Extract the (x, y) coordinate from the center of the cell holding the provided text.  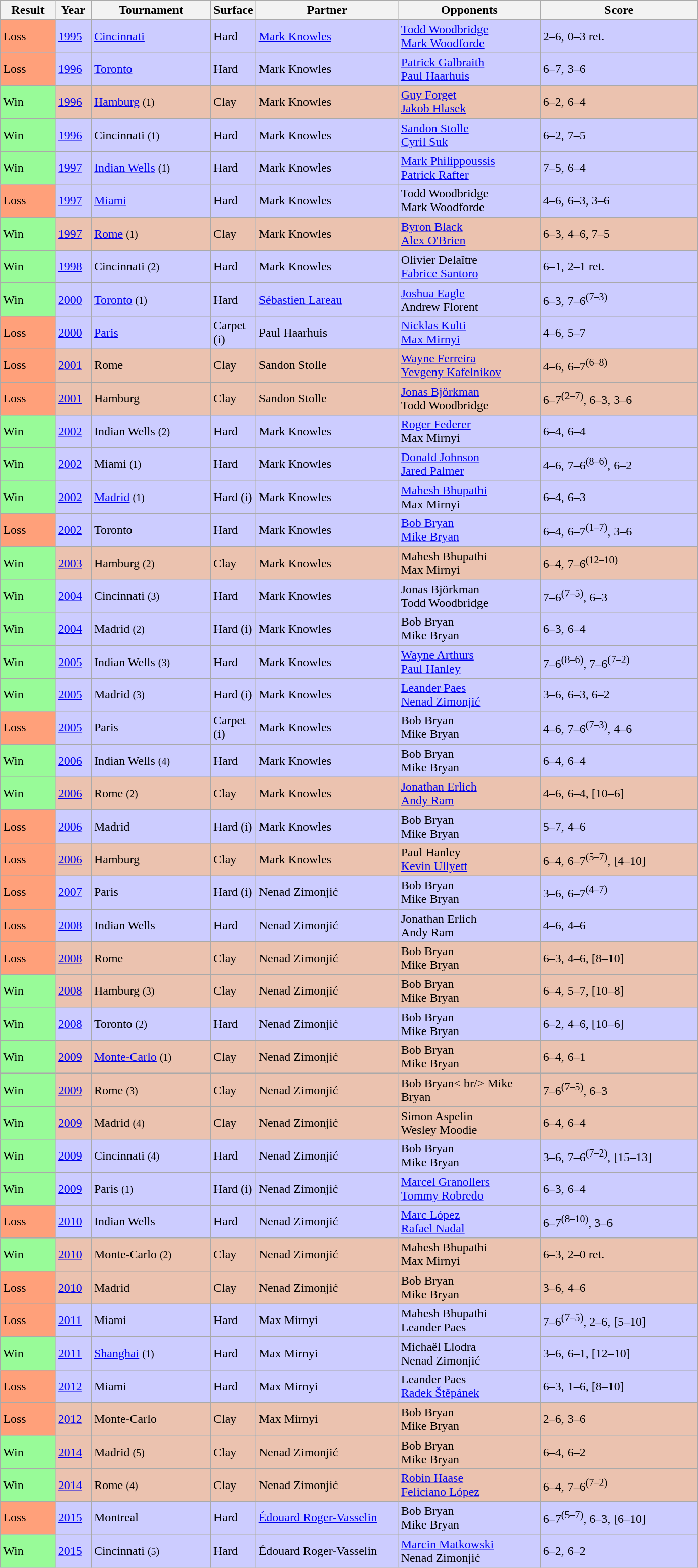
6–4, 6–7(5–7), [4–10] (619, 859)
Robin Haase Feliciano López (469, 1485)
Cincinnati (1) (151, 135)
6–2, 4–6, [10–6] (619, 1024)
4–6, 6–7(6–8) (619, 365)
Nicklas Kulti Max Mirnyi (469, 332)
3–6, 6–1, [12–10] (619, 1353)
6–3, 2–0 ret. (619, 1254)
Indian Wells (1) (151, 168)
Sébastien Lareau (327, 300)
Rome (3) (151, 1090)
6–2, 7–5 (619, 135)
6–3, 4–6, 7–5 (619, 234)
3–6, 6–3, 6–2 (619, 694)
Bob Bryan< br/> Mike Bryan (469, 1090)
Marcin Matkowski Nenad Zimonjić (469, 1551)
Score (619, 10)
Byron Black Alex O'Brien (469, 234)
Cincinnati (5) (151, 1551)
7–6(7–5), 2–6, [5–10] (619, 1320)
Toronto (2) (151, 1024)
5–7, 4–6 (619, 826)
6–7(2–7), 6–3, 3–6 (619, 398)
Simon Aspelin Wesley Moodie (469, 1123)
Sandon Stolle Cyril Suk (469, 135)
Wayne Arthurs Paul Hanley (469, 662)
Leander Paes Radek Štěpánek (469, 1386)
Rome (2) (151, 794)
4–6, 7–6(8–6), 6–2 (619, 465)
6–4, 7–6(7–2) (619, 1485)
6–3, 7–6(7–3) (619, 300)
7–6(8–6), 7–6(7–2) (619, 662)
Madrid (4) (151, 1123)
6–4, 6–1 (619, 1057)
6–4, 5–7, [10–8] (619, 991)
2003 (73, 563)
6–7(5–7), 6–3, [6–10] (619, 1518)
6–4, 6–7(1–7), 3–6 (619, 530)
6–7(8–10), 3–6 (619, 1222)
Cincinnati (2) (151, 266)
Roger Federer Max Mirnyi (469, 431)
Surface (233, 10)
Hamburg (1) (151, 102)
Cincinnati (151, 36)
Paul Hanley Kevin Ullyett (469, 859)
Leander Paes Nenad Zimonjić (469, 694)
Rome (1) (151, 234)
Madrid (1) (151, 497)
6–3, 4–6, [8–10] (619, 959)
Opponents (469, 10)
Monte-Carlo (1) (151, 1057)
Partner (327, 10)
6–2, 6–4 (619, 102)
Result (28, 10)
Hamburg (2) (151, 563)
Hamburg (3) (151, 991)
4–6, 6–3, 3–6 (619, 200)
Shanghai (1) (151, 1353)
4–6, 4–6 (619, 925)
6–4, 7–6(12–10) (619, 563)
1995 (73, 36)
2007 (73, 892)
6–2, 6–2 (619, 1551)
2–6, 0–3 ret. (619, 36)
Marcel Granollers Tommy Robredo (469, 1188)
Mahesh Bhupathi Leander Paes (469, 1320)
2–6, 3–6 (619, 1419)
Rome (4) (151, 1485)
Monte-Carlo (151, 1419)
Patrick Galbraith Paul Haarhuis (469, 69)
Year (73, 10)
Joshua Eagle Andrew Florent (469, 300)
Miami (1) (151, 465)
Paul Haarhuis (327, 332)
Michaël Llodra Nenad Zimonjić (469, 1353)
Indian Wells (2) (151, 431)
1998 (73, 266)
Tournament (151, 10)
3–6, 4–6 (619, 1288)
Madrid (5) (151, 1452)
6–4, 6–3 (619, 497)
Olivier Delaître Fabrice Santoro (469, 266)
Toronto (1) (151, 300)
Indian Wells (4) (151, 760)
Paris (1) (151, 1188)
3–6, 6–7(4–7) (619, 892)
Wayne Ferreira Yevgeny Kafelnikov (469, 365)
Donald Johnson Jared Palmer (469, 465)
Madrid (2) (151, 629)
6–1, 2–1 ret. (619, 266)
7–5, 6–4 (619, 168)
6–4, 6–2 (619, 1452)
Madrid (3) (151, 694)
Indian Wells (3) (151, 662)
Cincinnati (3) (151, 596)
6–7, 3–6 (619, 69)
6–3, 1–6, [8–10] (619, 1386)
Montreal (151, 1518)
Marc López Rafael Nadal (469, 1222)
Monte-Carlo (2) (151, 1254)
4–6, 7–6(7–3), 4–6 (619, 728)
4–6, 6–4, [10–6] (619, 794)
Guy Forget Jakob Hlasek (469, 102)
4–6, 5–7 (619, 332)
Cincinnati (4) (151, 1156)
Mark Philippoussis Patrick Rafter (469, 168)
3–6, 7–6(7–2), [15–13] (619, 1156)
